Output the [x, y] coordinate of the center of the cell containing the given text.  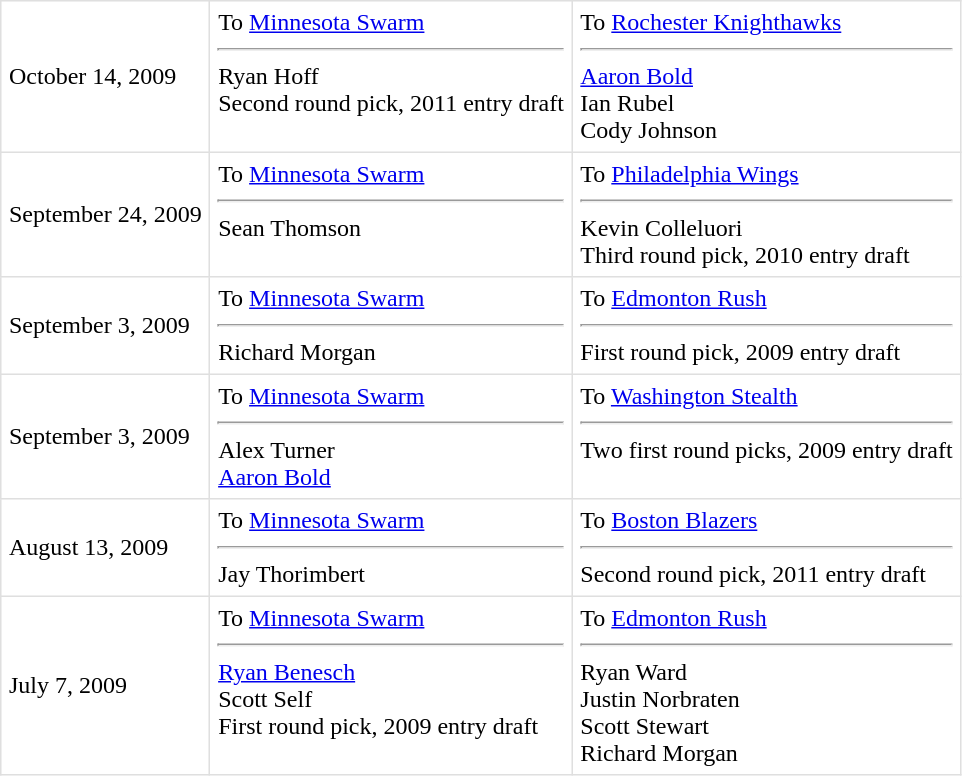
To Minnesota SwarmSean Thomson [391, 214]
September 24, 2009 [106, 214]
To Minnesota SwarmJay Thorimbert [391, 548]
To Edmonton Rush Ryan WardJustin NorbratenScott StewartRichard Morgan [766, 685]
To Minnesota SwarmRyan BeneschScott SelfFirst round pick, 2009 entry draft [391, 685]
July 7, 2009 [106, 685]
To Washington Stealth Two first round picks, 2009 entry draft [766, 436]
October 14, 2009 [106, 77]
To Minnesota SwarmAlex TurnerAaron Bold [391, 436]
To Minnesota SwarmRichard Morgan [391, 326]
To Edmonton Rush First round pick, 2009 entry draft [766, 326]
To Philadelphia Wings Kevin ColleluoriThird round pick, 2010 entry draft [766, 214]
To Minnesota Swarm Ryan HoffSecond round pick, 2011 entry draft [391, 77]
August 13, 2009 [106, 548]
To Boston Blazers Second round pick, 2011 entry draft [766, 548]
To Rochester KnighthawksAaron BoldIan RubelCody Johnson [766, 77]
